Extract the (X, Y) coordinate from the center of the cell holding the provided text.  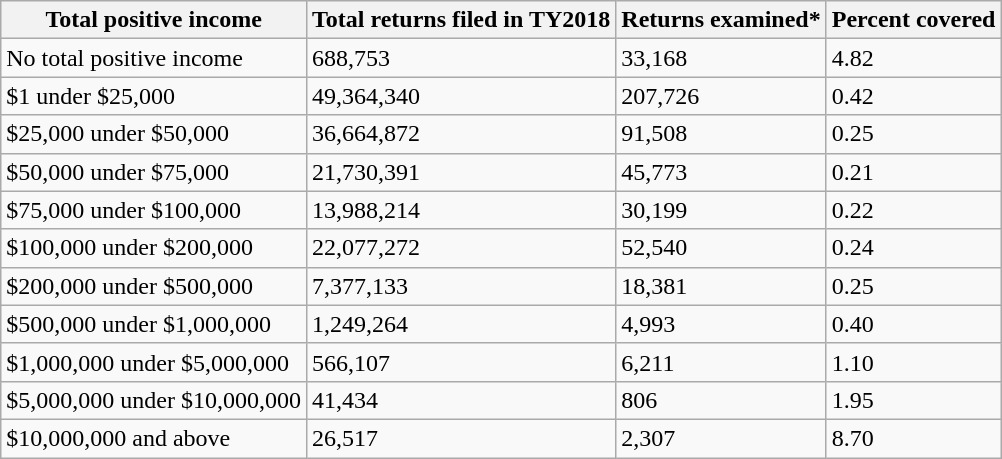
0.21 (914, 172)
7,377,133 (460, 286)
$500,000 under $1,000,000 (154, 324)
0.24 (914, 248)
806 (721, 400)
1.95 (914, 400)
$1 under $25,000 (154, 96)
49,364,340 (460, 96)
No total positive income (154, 58)
$25,000 under $50,000 (154, 134)
Returns examined* (721, 20)
33,168 (721, 58)
Total returns filed in TY2018 (460, 20)
21,730,391 (460, 172)
0.40 (914, 324)
$5,000,000 under $10,000,000 (154, 400)
Percent covered (914, 20)
$75,000 under $100,000 (154, 210)
0.42 (914, 96)
0.22 (914, 210)
36,664,872 (460, 134)
688,753 (460, 58)
13,988,214 (460, 210)
$1,000,000 under $5,000,000 (154, 362)
1.10 (914, 362)
6,211 (721, 362)
8.70 (914, 438)
4,993 (721, 324)
$200,000 under $500,000 (154, 286)
566,107 (460, 362)
Total positive income (154, 20)
4.82 (914, 58)
45,773 (721, 172)
$10,000,000 and above (154, 438)
1,249,264 (460, 324)
30,199 (721, 210)
$100,000 under $200,000 (154, 248)
26,517 (460, 438)
18,381 (721, 286)
$50,000 under $75,000 (154, 172)
41,434 (460, 400)
207,726 (721, 96)
22,077,272 (460, 248)
52,540 (721, 248)
2,307 (721, 438)
91,508 (721, 134)
